Capture the cell that displays the provided text and extract its (x, y) central coordinate. 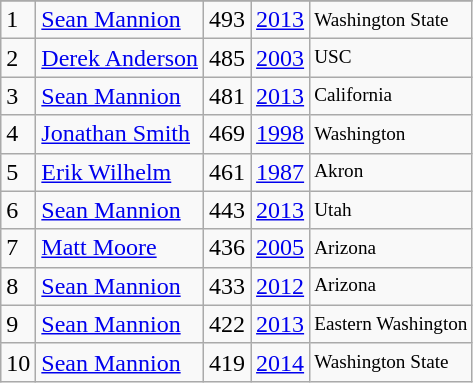
Eastern Washington (391, 324)
3 (18, 96)
1998 (280, 134)
2005 (280, 248)
5 (18, 172)
1 (18, 20)
9 (18, 324)
10 (18, 362)
461 (228, 172)
Erik Wilhelm (120, 172)
422 (228, 324)
419 (228, 362)
2012 (280, 286)
7 (18, 248)
6 (18, 210)
2003 (280, 58)
443 (228, 210)
USC (391, 58)
2 (18, 58)
433 (228, 286)
Utah (391, 210)
Matt Moore (120, 248)
493 (228, 20)
4 (18, 134)
Derek Anderson (120, 58)
Akron (391, 172)
2014 (280, 362)
481 (228, 96)
Washington (391, 134)
485 (228, 58)
436 (228, 248)
8 (18, 286)
California (391, 96)
469 (228, 134)
Jonathan Smith (120, 134)
1987 (280, 172)
